For the text-containing cell, return its midpoint in [x, y] coordinate format. 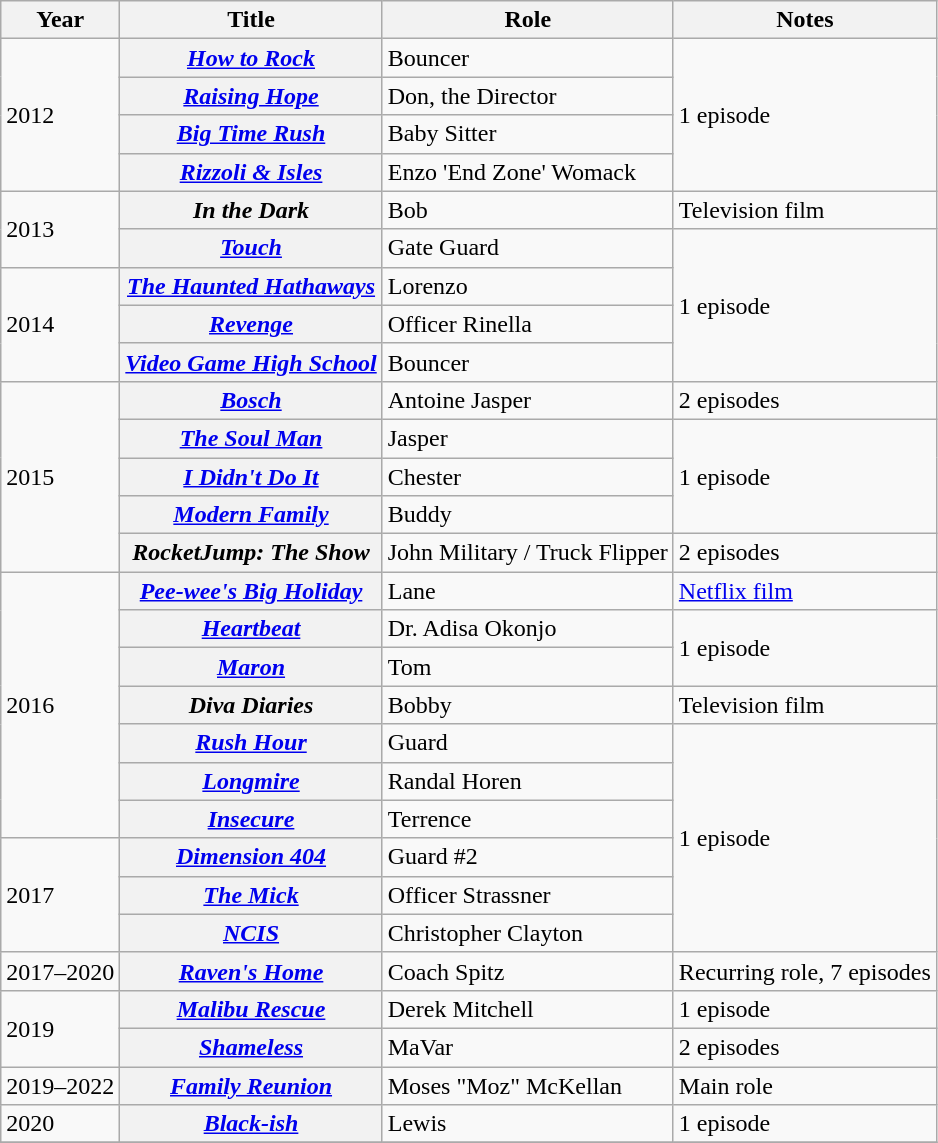
Revenge [251, 324]
Antoine Jasper [528, 400]
Black-ish [251, 1124]
Dimension 404 [251, 857]
Tom [528, 667]
How to Rock [251, 58]
Touch [251, 248]
Enzo 'End Zone' Womack [528, 172]
Netflix film [804, 591]
Raven's Home [251, 971]
Moses "Moz" McKellan [528, 1085]
Raising Hope [251, 96]
2015 [60, 476]
Big Time Rush [251, 134]
Derek Mitchell [528, 1009]
Insecure [251, 819]
I Didn't Do It [251, 477]
Modern Family [251, 515]
Main role [804, 1085]
Baby Sitter [528, 134]
2012 [60, 115]
Lorenzo [528, 286]
Dr. Adisa Okonjo [528, 629]
Guard [528, 743]
Chester [528, 477]
RocketJump: The Show [251, 553]
John Military / Truck Flipper [528, 553]
Role [528, 20]
2019 [60, 1028]
2017 [60, 895]
Officer Strassner [528, 895]
Rush Hour [251, 743]
NCIS [251, 933]
Bobby [528, 705]
Malibu Rescue [251, 1009]
Bob [528, 210]
Recurring role, 7 episodes [804, 971]
Lewis [528, 1124]
Lane [528, 591]
MaVar [528, 1047]
2014 [60, 324]
Rizzoli & Isles [251, 172]
Officer Rinella [528, 324]
The Haunted Hathaways [251, 286]
Terrence [528, 819]
2013 [60, 229]
Guard #2 [528, 857]
Title [251, 20]
Heartbeat [251, 629]
2017–2020 [60, 971]
Buddy [528, 515]
Gate Guard [528, 248]
Randal Horen [528, 781]
The Mick [251, 895]
Family Reunion [251, 1085]
The Soul Man [251, 438]
Christopher Clayton [528, 933]
Coach Spitz [528, 971]
Longmire [251, 781]
Pee-wee's Big Holiday [251, 591]
Diva Diaries [251, 705]
Video Game High School [251, 362]
Year [60, 20]
2016 [60, 705]
In the Dark [251, 210]
Maron [251, 667]
Bosch [251, 400]
Don, the Director [528, 96]
Shameless [251, 1047]
Jasper [528, 438]
Notes [804, 20]
2019–2022 [60, 1085]
2020 [60, 1124]
